Return the (X, Y) coordinate for the center point of the cell that contains the specified text.  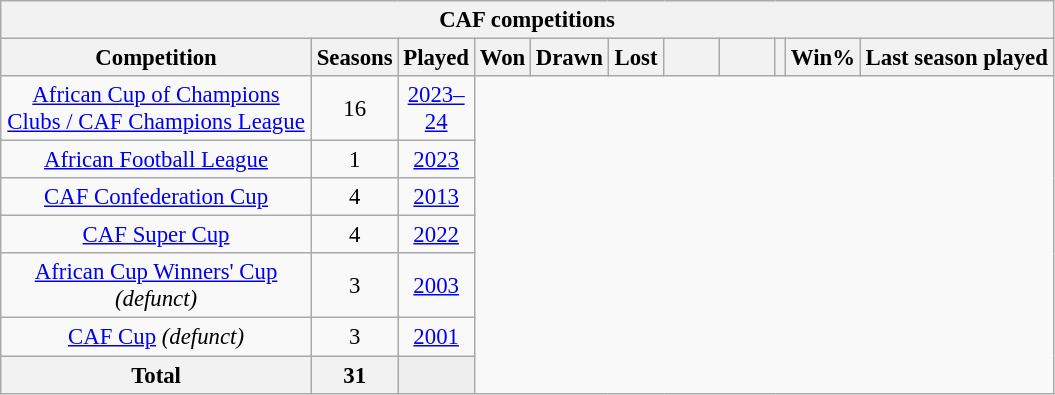
CAF Confederation Cup (156, 197)
Won (502, 58)
African Cup of Champions Clubs / CAF Champions League (156, 108)
CAF competitions (527, 20)
CAF Cup (defunct) (156, 337)
2013 (436, 197)
CAF Super Cup (156, 235)
2023–24 (436, 108)
Win% (824, 58)
African Cup Winners' Cup (defunct) (156, 286)
Lost (636, 58)
African Football League (156, 160)
2023 (436, 160)
Competition (156, 58)
Drawn (570, 58)
2001 (436, 337)
Total (156, 375)
2022 (436, 235)
1 (354, 160)
31 (354, 375)
2003 (436, 286)
Seasons (354, 58)
Played (436, 58)
Last season played (956, 58)
16 (354, 108)
